From the cell containing the given text, extract its center point as [x, y] coordinate. 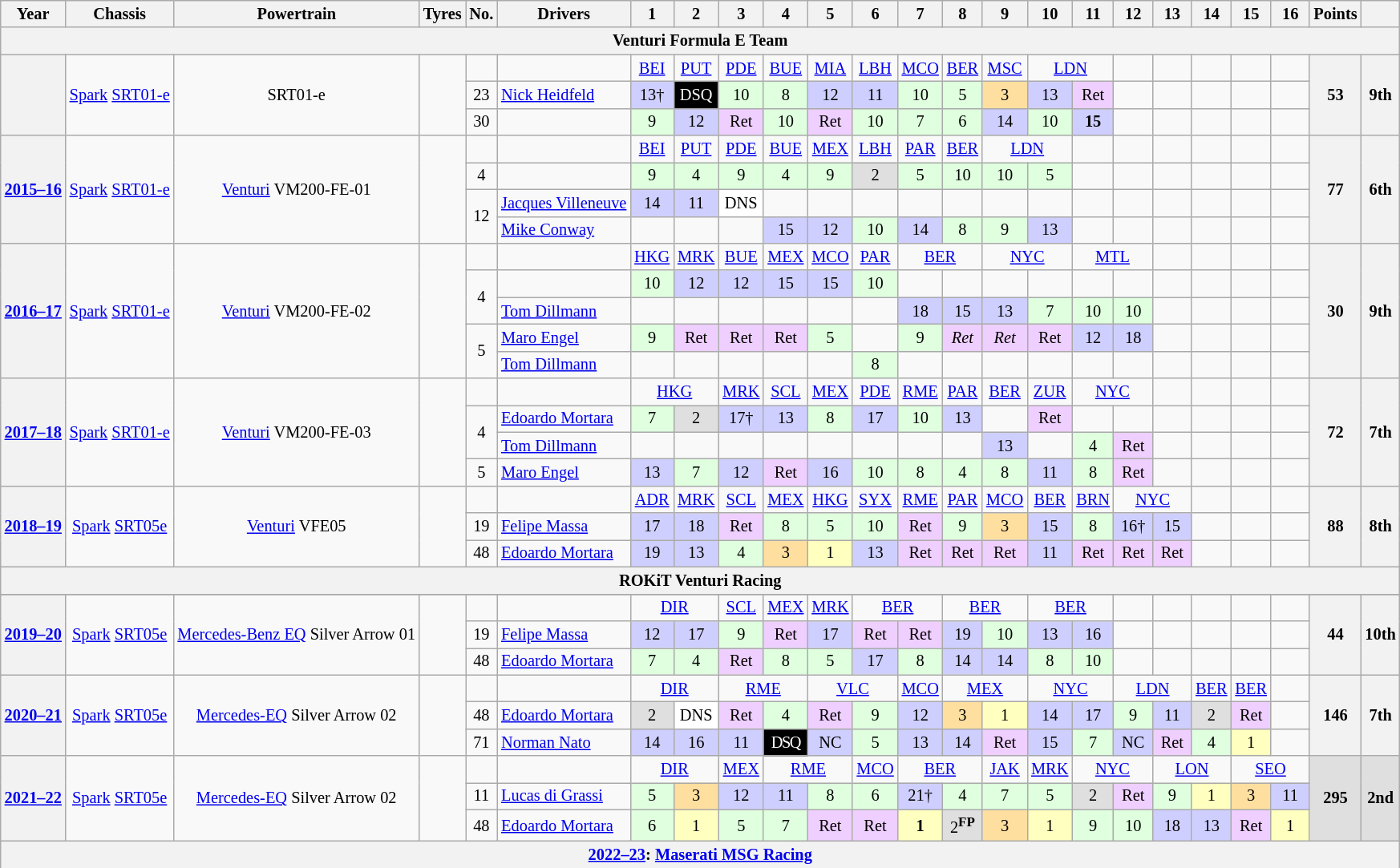
Norman Nato [564, 742]
2nd [1381, 798]
2018–19 [34, 526]
BRN [1093, 499]
2019–20 [34, 635]
21† [921, 796]
Points [1335, 14]
ADR [652, 499]
10th [1381, 635]
SEO [1271, 769]
MTL [1112, 256]
Jacques Villeneuve [564, 203]
88 [1335, 526]
72 [1335, 433]
23 [482, 95]
Venturi Formula E Team [701, 41]
Tyres [443, 14]
LON [1192, 769]
SYX [875, 499]
53 [1335, 95]
Mercedes-Benz EQ Silver Arrow 01 [297, 635]
2021–22 [34, 798]
ZUR [1050, 392]
Year [34, 14]
2016–17 [34, 310]
Chassis [120, 14]
17† [741, 418]
2FP [962, 826]
146 [1335, 715]
13† [652, 95]
Drivers [564, 14]
ROKiT Venturi Racing [701, 580]
Powertrain [297, 14]
No. [482, 14]
Lucas di Grassi [564, 796]
Venturi VM200-FE-03 [297, 433]
Nick Heidfeld [564, 95]
Venturi VM200-FE-02 [297, 310]
2022–23: Maserati MSG Racing [701, 854]
Mike Conway [564, 230]
77 [1335, 189]
295 [1335, 798]
Venturi VFE05 [297, 526]
2015–16 [34, 189]
JAK [1005, 769]
2017–18 [34, 433]
MSC [1005, 68]
Venturi VM200-FE-01 [297, 189]
8th [1381, 526]
6th [1381, 189]
2020–21 [34, 715]
16† [1134, 527]
71 [482, 742]
MIA [830, 68]
44 [1335, 635]
SRT01-e [297, 95]
VLC [852, 688]
